For the text-containing cell, return its midpoint in (x, y) coordinate format. 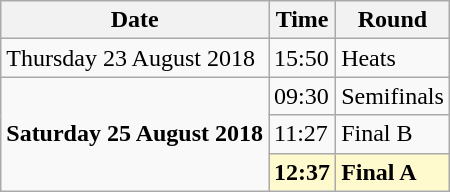
Semifinals (393, 96)
Heats (393, 58)
Round (393, 20)
Time (302, 20)
Final A (393, 172)
15:50 (302, 58)
11:27 (302, 134)
Final B (393, 134)
12:37 (302, 172)
09:30 (302, 96)
Saturday 25 August 2018 (135, 134)
Thursday 23 August 2018 (135, 58)
Date (135, 20)
